Return the (x, y) coordinate for the center point of the cell that contains the specified text.  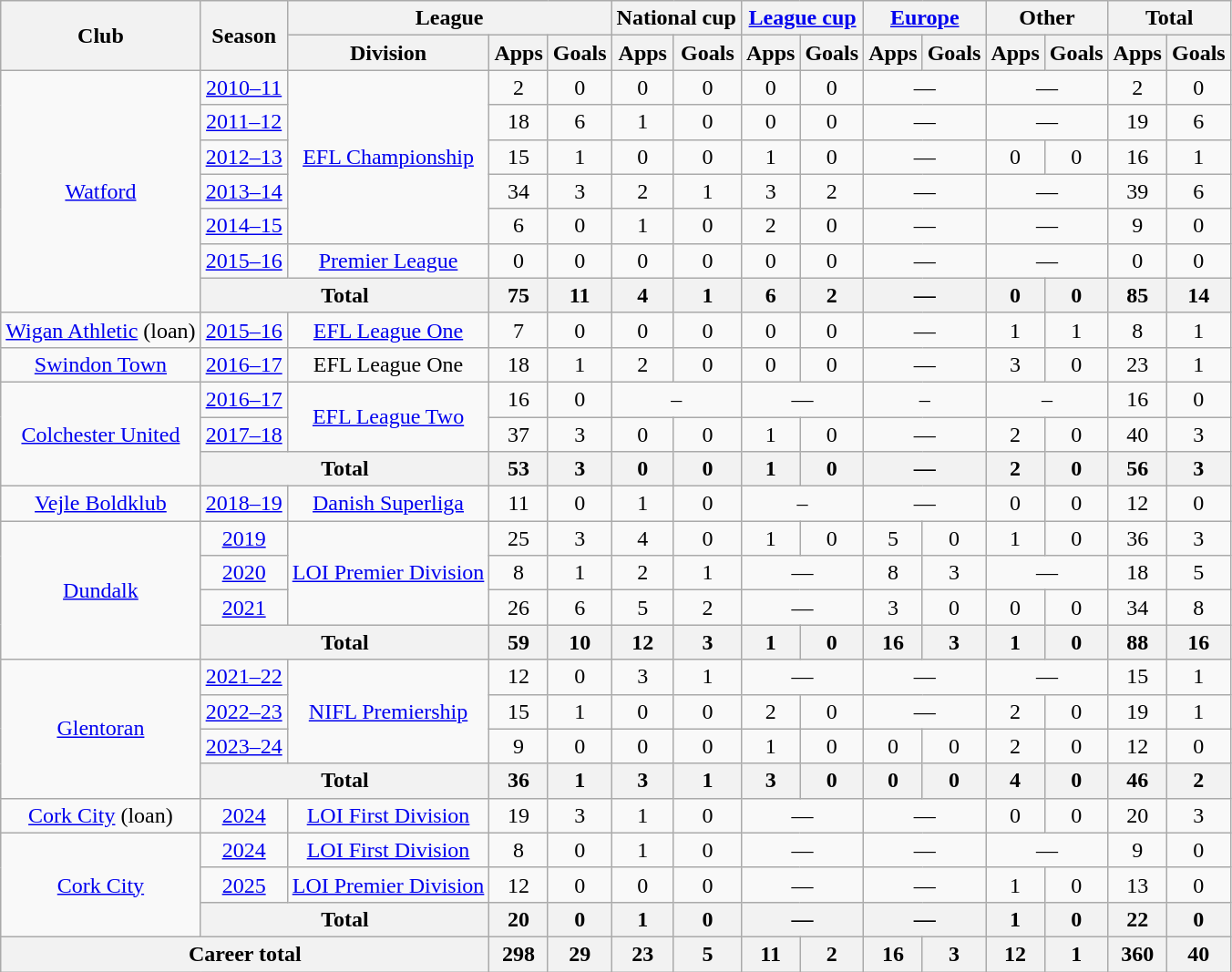
League cup (802, 18)
85 (1137, 295)
EFL Championship (388, 157)
Cork City (100, 885)
2025 (244, 885)
298 (518, 954)
25 (518, 538)
EFL League Two (388, 416)
NIFL Premiership (388, 711)
26 (518, 608)
56 (1137, 469)
14 (1198, 295)
7 (518, 330)
13 (1137, 885)
League (449, 18)
53 (518, 469)
Division (388, 53)
Wigan Athletic (loan) (100, 330)
29 (580, 954)
75 (518, 295)
National cup (676, 18)
22 (1137, 919)
2010–11 (244, 87)
2022–23 (244, 711)
Cork City (loan) (100, 815)
Season (244, 36)
2021–22 (244, 677)
2020 (244, 573)
Watford (100, 191)
10 (580, 642)
Glentoran (100, 729)
Premier League (388, 261)
46 (1137, 781)
Career total (245, 954)
39 (1137, 191)
Other (1047, 18)
360 (1137, 954)
59 (518, 642)
2013–14 (244, 191)
Dundalk (100, 590)
2023–24 (244, 746)
37 (518, 435)
Swindon Town (100, 364)
2012–13 (244, 157)
Danish Superliga (388, 504)
88 (1137, 642)
Vejle Boldklub (100, 504)
2011–12 (244, 122)
Colchester United (100, 434)
2014–15 (244, 226)
Club (100, 36)
2021 (244, 608)
Europe (925, 18)
2018–19 (244, 504)
2017–18 (244, 435)
2019 (244, 538)
